Find where the given text appears and provide that cell's center as [x, y] coordinate. 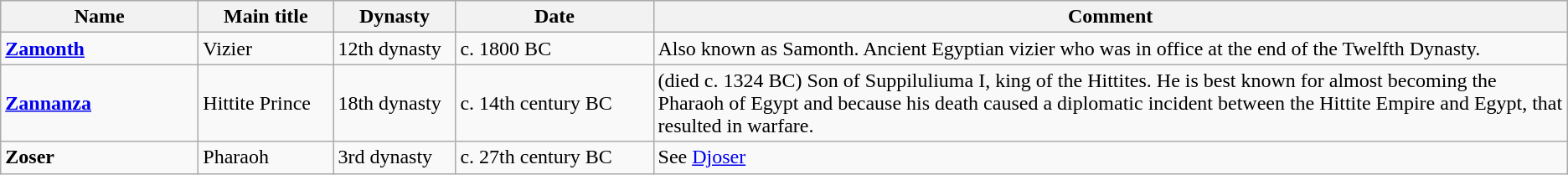
Zamonth [100, 49]
Main title [266, 17]
Date [554, 17]
Name [100, 17]
Dynasty [395, 17]
Pharaoh [266, 157]
Also known as Samonth. Ancient Egyptian vizier who was in office at the end of the Twelfth Dynasty. [1111, 49]
Hittite Prince [266, 103]
18th dynasty [395, 103]
3rd dynasty [395, 157]
Vizier [266, 49]
Zannanza [100, 103]
c. 14th century BC [554, 103]
c. 27th century BC [554, 157]
c. 1800 BC [554, 49]
Zoser [100, 157]
12th dynasty [395, 49]
See Djoser [1111, 157]
Comment [1111, 17]
